Capture the cell that displays the provided text and extract its (X, Y) central coordinate. 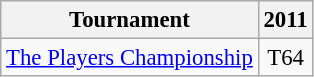
T64 (286, 58)
The Players Championship (130, 58)
Tournament (130, 20)
2011 (286, 20)
